For the text-containing cell, return its midpoint in [X, Y] coordinate format. 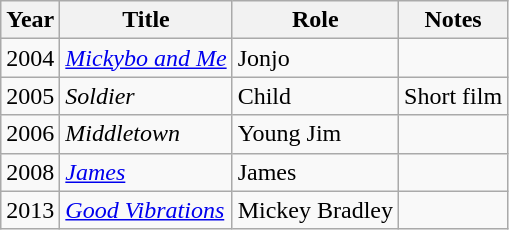
2006 [30, 134]
2008 [30, 172]
Good Vibrations [146, 210]
Jonjo [315, 58]
2004 [30, 58]
2005 [30, 96]
Short film [454, 96]
Soldier [146, 96]
Mickey Bradley [315, 210]
Role [315, 20]
Mickybo and Me [146, 58]
Notes [454, 20]
2013 [30, 210]
Year [30, 20]
Young Jim [315, 134]
Title [146, 20]
Middletown [146, 134]
Child [315, 96]
